Identify which cell holds the provided text, then report its [x, y] central coordinate. 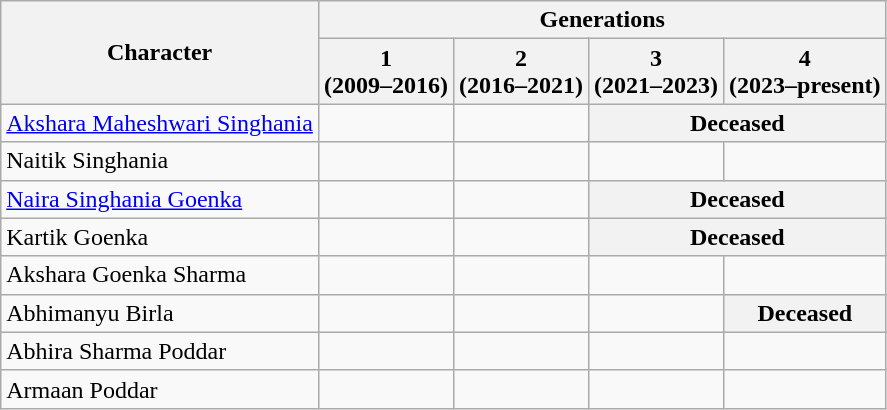
Character [160, 52]
3(2021–2023) [656, 72]
Abhimanyu Birla [160, 313]
Akshara Maheshwari Singhania [160, 123]
Generations [602, 20]
Akshara Goenka Sharma [160, 275]
1(2009–2016) [386, 72]
2(2016–2021) [520, 72]
4(2023–present) [806, 72]
Kartik Goenka [160, 237]
Armaan Poddar [160, 389]
Naira Singhania Goenka [160, 199]
Abhira Sharma Poddar [160, 351]
Naitik Singhania [160, 161]
